Locate the cell with the specified text and output its [x, y] center coordinate. 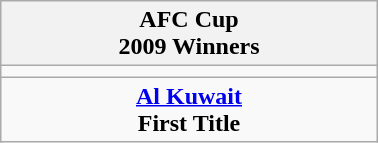
AFC Cup 2009 Winners [189, 34]
Al KuwaitFirst Title [189, 110]
